Identify which cell holds the provided text, then report its [X, Y] central coordinate. 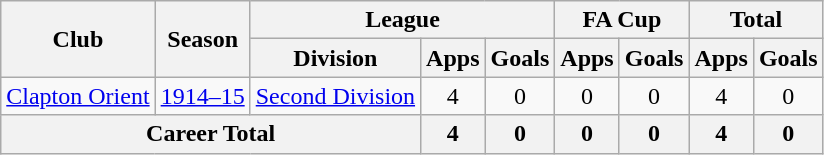
Clapton Orient [78, 96]
Total [756, 20]
Second Division [335, 96]
League [402, 20]
Career Total [211, 134]
Club [78, 39]
Division [335, 58]
1914–15 [202, 96]
Season [202, 39]
FA Cup [622, 20]
